Identify which cell holds the provided text, then report its [X, Y] central coordinate. 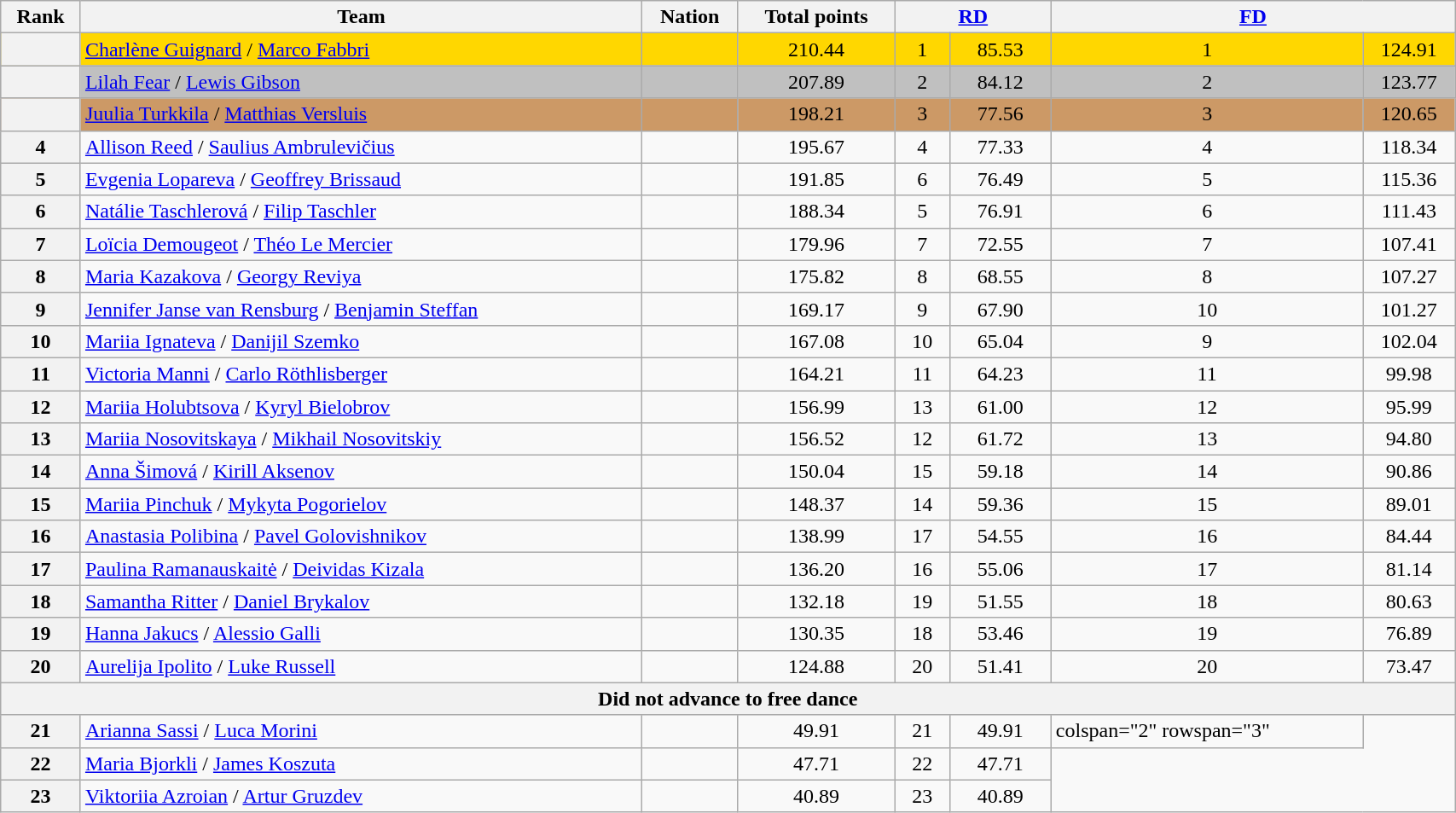
84.12 [1000, 82]
101.27 [1409, 309]
64.23 [1000, 374]
Juulia Turkkila / Matthias Versluis [361, 114]
148.37 [817, 504]
175.82 [817, 276]
107.27 [1409, 276]
55.06 [1000, 569]
FD [1252, 17]
95.99 [1409, 407]
Evgenia Lopareva / Geoffrey Brissaud [361, 179]
138.99 [817, 537]
179.96 [817, 244]
Aurelija Ipolito / Luke Russell [361, 666]
Total points [817, 17]
130.35 [817, 634]
81.14 [1409, 569]
Hanna Jakucs / Alessio Galli [361, 634]
115.36 [1409, 179]
65.04 [1000, 341]
Viktoriia Azroian / Artur Gruzdev [361, 796]
156.99 [817, 407]
Paulina Ramanauskaitė / Deividas Kizala [361, 569]
68.55 [1000, 276]
61.00 [1000, 407]
59.18 [1000, 472]
76.49 [1000, 179]
59.36 [1000, 504]
72.55 [1000, 244]
54.55 [1000, 537]
210.44 [817, 49]
Arianna Sassi / Luca Morini [361, 731]
RD [972, 17]
51.55 [1000, 601]
89.01 [1409, 504]
Rank [41, 17]
Victoria Manni / Carlo Röthlisberger [361, 374]
164.21 [817, 374]
Mariia Pinchuk / Mykyta Pogorielov [361, 504]
67.90 [1000, 309]
150.04 [817, 472]
53.46 [1000, 634]
85.53 [1000, 49]
61.72 [1000, 439]
51.41 [1000, 666]
Lilah Fear / Lewis Gibson [361, 82]
191.85 [817, 179]
76.89 [1409, 634]
94.80 [1409, 439]
120.65 [1409, 114]
Jennifer Janse van Rensburg / Benjamin Steffan [361, 309]
Maria Bjorkli / James Koszuta [361, 764]
77.33 [1000, 147]
Maria Kazakova / Georgy Reviya [361, 276]
Natálie Taschlerová / Filip Taschler [361, 212]
107.41 [1409, 244]
Mariia Ignateva / Danijil Szemko [361, 341]
156.52 [817, 439]
Team [361, 17]
Did not advance to free dance [728, 699]
90.86 [1409, 472]
124.91 [1409, 49]
Anna Šimová / Kirill Aksenov [361, 472]
99.98 [1409, 374]
132.18 [817, 601]
167.08 [817, 341]
Samantha Ritter / Daniel Brykalov [361, 601]
102.04 [1409, 341]
Charlène Guignard / Marco Fabbri [361, 49]
Allison Reed / Saulius Ambrulevičius [361, 147]
colspan="2" rowspan="3" [1207, 731]
198.21 [817, 114]
123.77 [1409, 82]
77.56 [1000, 114]
195.67 [817, 147]
Anastasia Polibina / Pavel Golovishnikov [361, 537]
124.88 [817, 666]
136.20 [817, 569]
84.44 [1409, 537]
73.47 [1409, 666]
Loïcia Demougeot / Théo Le Mercier [361, 244]
Mariia Nosovitskaya / Mikhail Nosovitskiy [361, 439]
80.63 [1409, 601]
169.17 [817, 309]
207.89 [817, 82]
Mariia Holubtsova / Kyryl Bielobrov [361, 407]
Nation [690, 17]
111.43 [1409, 212]
188.34 [817, 212]
76.91 [1000, 212]
118.34 [1409, 147]
